Return [x, y] of the center of cell containing provided text 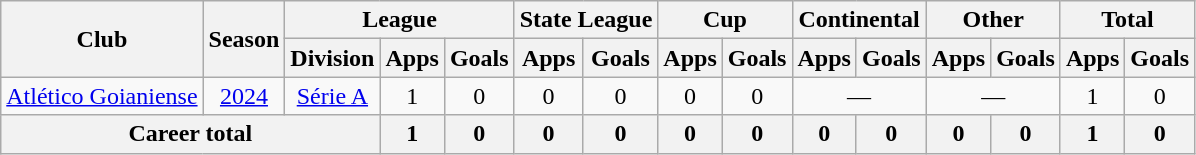
Division [332, 58]
Atlético Goianiense [102, 96]
League [400, 20]
Total [1127, 20]
Cup [725, 20]
Continental [859, 20]
Série A [332, 96]
State League [586, 20]
Season [244, 39]
Other [993, 20]
Career total [190, 134]
2024 [244, 96]
Club [102, 39]
